Pinpoint the cell where the given text exists, returning its [X, Y] midpoint coordinate. 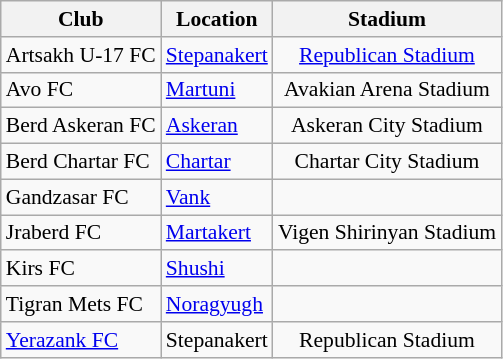
Yerazank FC [81, 340]
Stadium [387, 19]
Tigran Mets FC [81, 304]
Location [217, 19]
Kirs FC [81, 269]
Noragyugh [217, 304]
Jraberd FC [81, 233]
Berd Chartar FC [81, 162]
Martuni [217, 90]
Berd Askeran FC [81, 126]
Martakert [217, 233]
Shushi [217, 269]
Avo FC [81, 90]
Club [81, 19]
Avakian Arena Stadium [387, 90]
Vigen Shirinyan Stadium [387, 233]
Gandzasar FC [81, 197]
Askeran City Stadium [387, 126]
Askeran [217, 126]
Artsakh U-17 FC [81, 55]
Chartar City Stadium [387, 162]
Vank [217, 197]
Chartar [217, 162]
